Detect which cell encompasses the target text, then output its [X, Y] center coordinate. 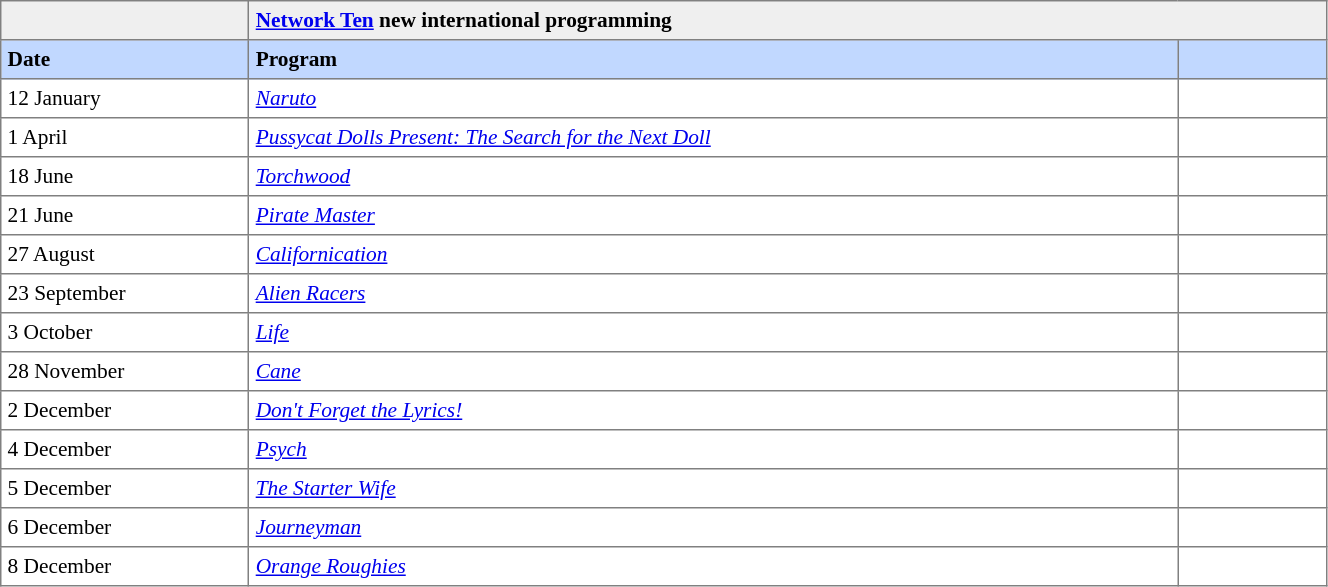
Alien Racers [714, 294]
12 January [125, 98]
Date [125, 60]
Cane [714, 372]
Californication [714, 254]
28 November [125, 372]
Naruto [714, 98]
The Starter Wife [714, 488]
21 June [125, 216]
8 December [125, 566]
Orange Roughies [714, 566]
5 December [125, 488]
4 December [125, 450]
23 September [125, 294]
Pussycat Dolls Present: The Search for the Next Doll [714, 138]
3 October [125, 332]
Journeyman [714, 528]
27 August [125, 254]
Program [714, 60]
1 April [125, 138]
Psych [714, 450]
2 December [125, 410]
Pirate Master [714, 216]
Network Ten new international programming [788, 20]
18 June [125, 176]
Don't Forget the Lyrics! [714, 410]
6 December [125, 528]
Torchwood [714, 176]
Life [714, 332]
